From the cell containing the given text, extract its center point as (X, Y) coordinate. 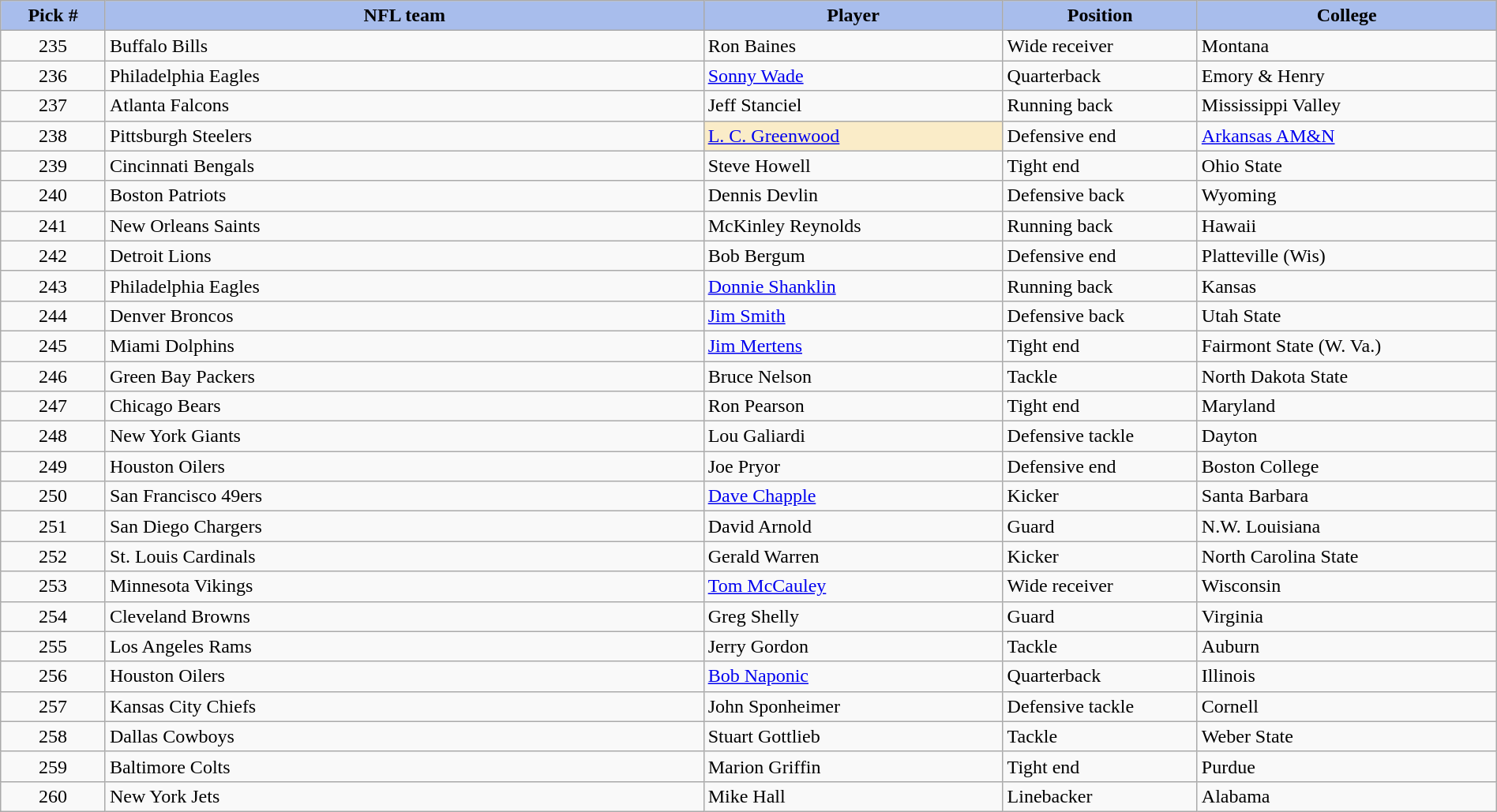
Donnie Shanklin (853, 286)
Gerald Warren (853, 556)
259 (54, 766)
Dallas Cowboys (404, 736)
Pick # (54, 16)
Wisconsin (1347, 586)
McKinley Reynolds (853, 226)
John Sponheimer (853, 706)
Miami Dolphins (404, 346)
235 (54, 46)
Kansas (1347, 286)
North Dakota State (1347, 376)
Auburn (1347, 646)
Denver Broncos (404, 316)
Ron Baines (853, 46)
Jeff Stanciel (853, 106)
Chicago Bears (404, 406)
Boston Patriots (404, 196)
Steve Howell (853, 166)
Bob Bergum (853, 256)
Player (853, 16)
Wyoming (1347, 196)
Boston College (1347, 466)
249 (54, 466)
North Carolina State (1347, 556)
Linebacker (1100, 796)
Kansas City Chiefs (404, 706)
Platteville (Wis) (1347, 256)
New Orleans Saints (404, 226)
Buffalo Bills (404, 46)
237 (54, 106)
Tom McCauley (853, 586)
248 (54, 436)
Sonny Wade (853, 76)
Montana (1347, 46)
255 (54, 646)
258 (54, 736)
Los Angeles Rams (404, 646)
256 (54, 676)
Cleveland Browns (404, 616)
NFL team (404, 16)
Illinois (1347, 676)
Virginia (1347, 616)
252 (54, 556)
Weber State (1347, 736)
Minnesota Vikings (404, 586)
Ohio State (1347, 166)
245 (54, 346)
L. C. Greenwood (853, 136)
Alabama (1347, 796)
Mike Hall (853, 796)
David Arnold (853, 526)
Marion Griffin (853, 766)
250 (54, 496)
Cornell (1347, 706)
Hawaii (1347, 226)
253 (54, 586)
Fairmont State (W. Va.) (1347, 346)
San Diego Chargers (404, 526)
Dennis Devlin (853, 196)
Pittsburgh Steelers (404, 136)
251 (54, 526)
243 (54, 286)
Jerry Gordon (853, 646)
Cincinnati Bengals (404, 166)
246 (54, 376)
N.W. Louisiana (1347, 526)
Emory & Henry (1347, 76)
Utah State (1347, 316)
Detroit Lions (404, 256)
Green Bay Packers (404, 376)
Bob Naponic (853, 676)
New York Giants (404, 436)
Dave Chapple (853, 496)
239 (54, 166)
Purdue (1347, 766)
247 (54, 406)
Atlanta Falcons (404, 106)
Lou Galiardi (853, 436)
Stuart Gottlieb (853, 736)
Santa Barbara (1347, 496)
San Francisco 49ers (404, 496)
260 (54, 796)
240 (54, 196)
254 (54, 616)
Jim Mertens (853, 346)
236 (54, 76)
Greg Shelly (853, 616)
Maryland (1347, 406)
Position (1100, 16)
Dayton (1347, 436)
257 (54, 706)
242 (54, 256)
Baltimore Colts (404, 766)
Ron Pearson (853, 406)
Joe Pryor (853, 466)
Arkansas AM&N (1347, 136)
Bruce Nelson (853, 376)
Mississippi Valley (1347, 106)
241 (54, 226)
St. Louis Cardinals (404, 556)
New York Jets (404, 796)
College (1347, 16)
Jim Smith (853, 316)
244 (54, 316)
238 (54, 136)
